Determine the [x, y] coordinate at the center of the cell enclosing the given text.  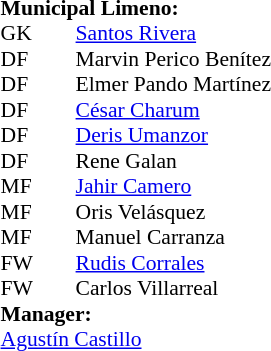
Santos Rivera [174, 33]
Elmer Pando Martínez [174, 85]
Rudis Corrales [174, 263]
Rene Galan [174, 161]
Jahir Camero [174, 187]
GK [20, 33]
Deris Umanzor [174, 135]
César Charum [174, 110]
Oris Velásquez [174, 212]
Marvin Perico Benítez [174, 59]
Carlos Villarreal [174, 289]
Manuel Carranza [174, 237]
Manager: [136, 314]
